Return (x, y) of the center of cell containing provided text 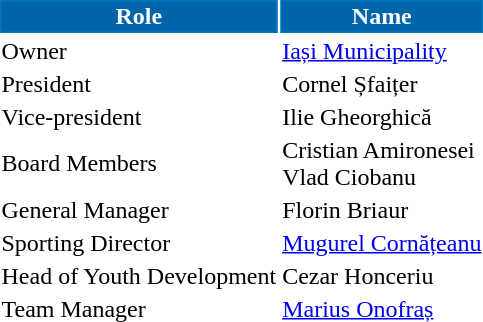
Ilie Gheorghică (382, 117)
Owner (139, 51)
Cornel Șfaițer (382, 84)
Cezar Honceriu (382, 276)
Cristian Amironesei Vlad Ciobanu (382, 164)
Name (382, 16)
Board Members (139, 164)
General Manager (139, 210)
Role (139, 16)
Mugurel Cornățeanu (382, 243)
Florin Briaur (382, 210)
Sporting Director (139, 243)
Vice-president (139, 117)
Iași Municipality (382, 51)
Head of Youth Development (139, 276)
President (139, 84)
